Scan for the cell matching the given text and deliver its [X, Y] coordinate at center. 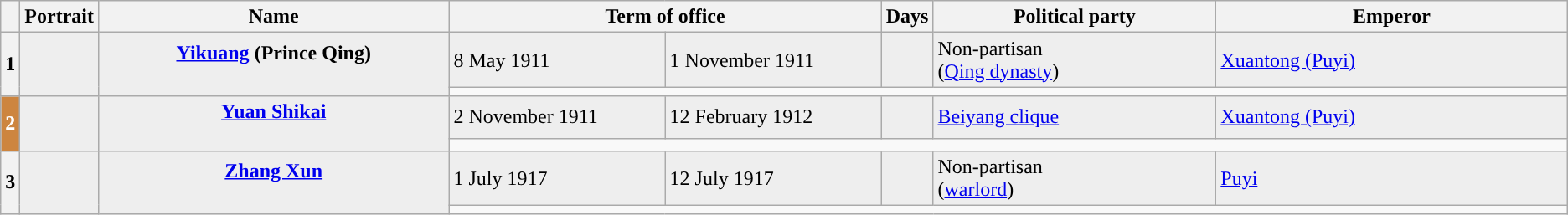
2 [10, 124]
1 [10, 64]
8 May 1911 [557, 60]
Portrait [59, 17]
Name [273, 17]
1 July 1917 [557, 177]
Non-partisan(Qing dynasty) [1075, 60]
Yuan Shikai [273, 124]
Term of office [665, 17]
2 November 1911 [557, 117]
Beiyang clique [1075, 117]
Emperor [1392, 17]
12 July 1917 [773, 177]
Political party [1075, 17]
12 February 1912 [773, 117]
3 [10, 182]
Zhang Xun [273, 182]
Puyi [1392, 177]
Yikuang (Prince Qing) [273, 64]
Days [907, 17]
Non-partisan(warlord) [1075, 177]
1 November 1911 [773, 60]
